Provide the (x, y) coordinate of the cell's center where the given text is located.  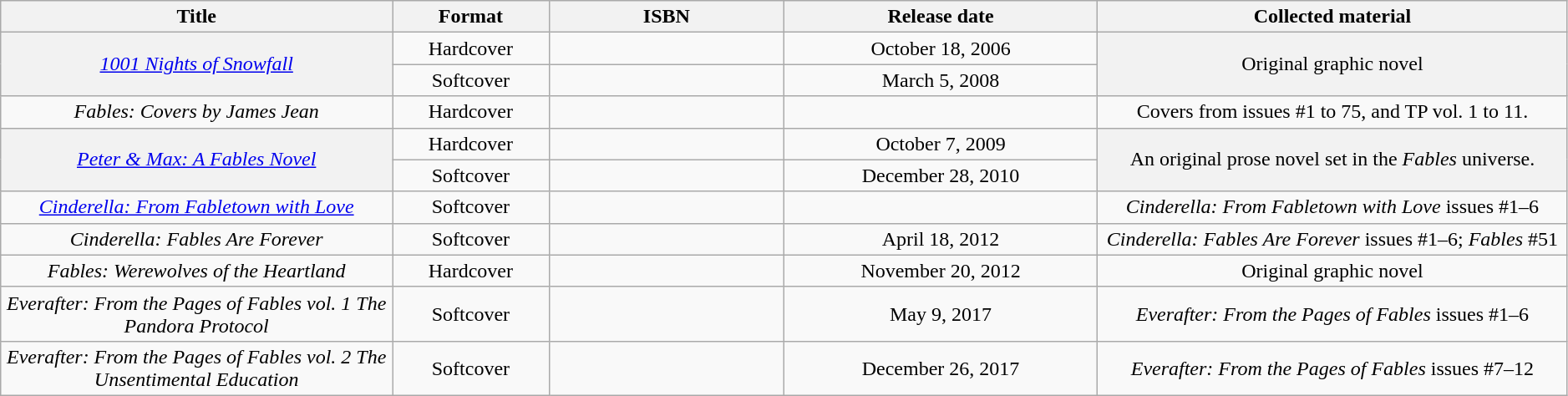
Cinderella: Fables Are Forever issues #1–6; Fables #51 (1333, 239)
Cinderella: From Fabletown with Love issues #1–6 (1333, 207)
Release date (941, 17)
Title (197, 17)
1001 Nights of Snowfall (197, 64)
Format (471, 17)
October 7, 2009 (941, 144)
Collected material (1333, 17)
An original prose novel set in the Fables universe. (1333, 160)
Cinderella: Fables Are Forever (197, 239)
Everafter: From the Pages of Fables vol. 1 The Pandora Protocol (197, 314)
December 26, 2017 (941, 368)
Everafter: From the Pages of Fables issues #1–6 (1333, 314)
ISBN (667, 17)
Everafter: From the Pages of Fables vol. 2 The Unsentimental Education (197, 368)
December 28, 2010 (941, 175)
Covers from issues #1 to 75, and TP vol. 1 to 11. (1333, 112)
May 9, 2017 (941, 314)
Fables: Werewolves of the Heartland (197, 271)
November 20, 2012 (941, 271)
April 18, 2012 (941, 239)
Peter & Max: A Fables Novel (197, 160)
Cinderella: From Fabletown with Love (197, 207)
March 5, 2008 (941, 80)
Everafter: From the Pages of Fables issues #7–12 (1333, 368)
October 18, 2006 (941, 48)
Fables: Covers by James Jean (197, 112)
